Return the (x, y) coordinate for the center point of the cell that contains the specified text.  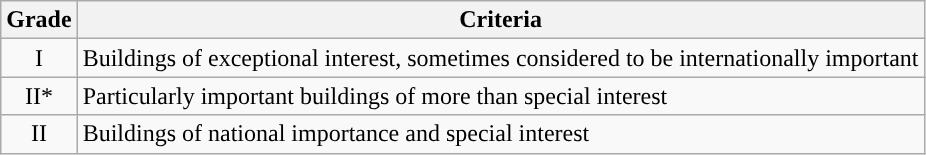
Grade (39, 20)
Buildings of exceptional interest, sometimes considered to be internationally important (500, 58)
Criteria (500, 20)
Buildings of national importance and special interest (500, 134)
Particularly important buildings of more than special interest (500, 96)
I (39, 58)
II* (39, 96)
II (39, 134)
